Identify which cell holds the provided text, then report its [x, y] central coordinate. 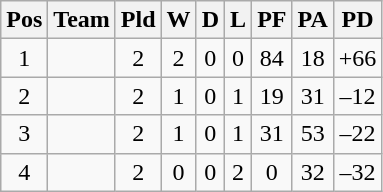
3 [24, 134]
+66 [358, 58]
–32 [358, 172]
–12 [358, 96]
PF [272, 20]
18 [312, 58]
D [210, 20]
Pld [138, 20]
4 [24, 172]
–22 [358, 134]
L [238, 20]
Team [82, 20]
W [178, 20]
32 [312, 172]
Pos [24, 20]
PD [358, 20]
PA [312, 20]
19 [272, 96]
84 [272, 58]
53 [312, 134]
